Search for the cell housing the specified text and yield its [X, Y] center coordinate. 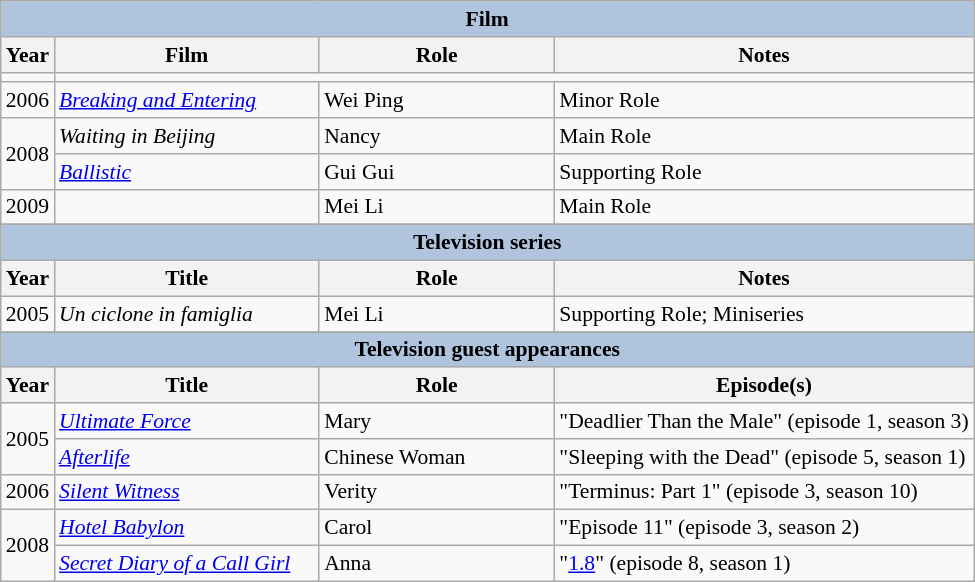
Silent Witness [186, 492]
Episode(s) [764, 386]
Television guest appearances [488, 350]
Verity [436, 492]
"Deadlier Than the Male" (episode 1, season 3) [764, 421]
Waiting in Beijing [186, 136]
Gui Gui [436, 172]
Ultimate Force [186, 421]
"Episode 11" (episode 3, season 2) [764, 528]
Wei Ping [436, 101]
Supporting Role; Miniseries [764, 314]
"Sleeping with the Dead" (episode 5, season 1) [764, 457]
"Terminus: Part 1" (episode 3, season 10) [764, 492]
Supporting Role [764, 172]
Afterlife [186, 457]
"1.8" (episode 8, season 1) [764, 564]
Chinese Woman [436, 457]
Secret Diary of a Call Girl [186, 564]
2009 [28, 207]
Minor Role [764, 101]
Television series [488, 243]
Ballistic [186, 172]
Mary [436, 421]
Un ciclone in famiglia [186, 314]
Nancy [436, 136]
Carol [436, 528]
Hotel Babylon [186, 528]
Breaking and Entering [186, 101]
Anna [436, 564]
